Scan for the cell matching the given text and deliver its [X, Y] coordinate at center. 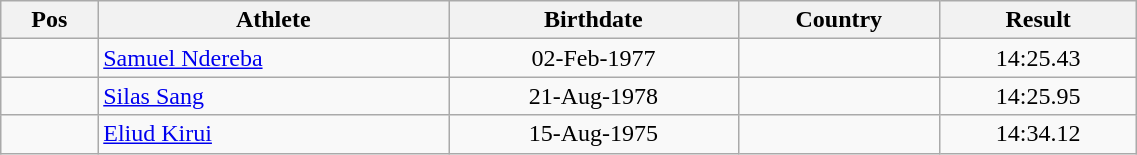
Athlete [274, 20]
14:25.43 [1038, 58]
Eliud Kirui [274, 134]
Pos [50, 20]
02-Feb-1977 [594, 58]
Silas Sang [274, 96]
14:34.12 [1038, 134]
21-Aug-1978 [594, 96]
Country [838, 20]
Result [1038, 20]
Samuel Ndereba [274, 58]
15-Aug-1975 [594, 134]
Birthdate [594, 20]
14:25.95 [1038, 96]
